Search for the cell housing the specified text and yield its [x, y] center coordinate. 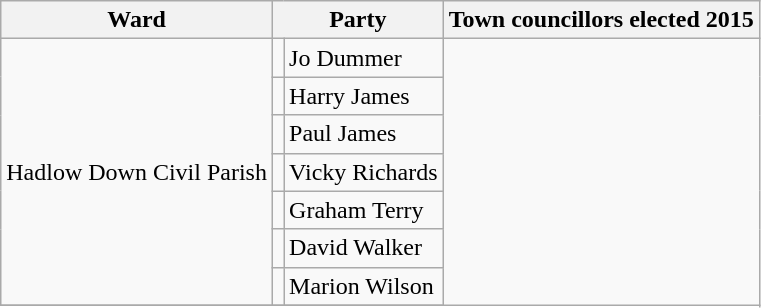
Jo Dummer [364, 58]
Marion Wilson [364, 286]
Hadlow Down Civil Parish [137, 172]
Town councillors elected 2015 [601, 20]
Party [358, 20]
David Walker [364, 248]
Graham Terry [364, 210]
Ward [137, 20]
Vicky Richards [364, 172]
Harry James [364, 96]
Paul James [364, 134]
